Return the (X, Y) coordinate for the center point of the cell that contains the specified text.  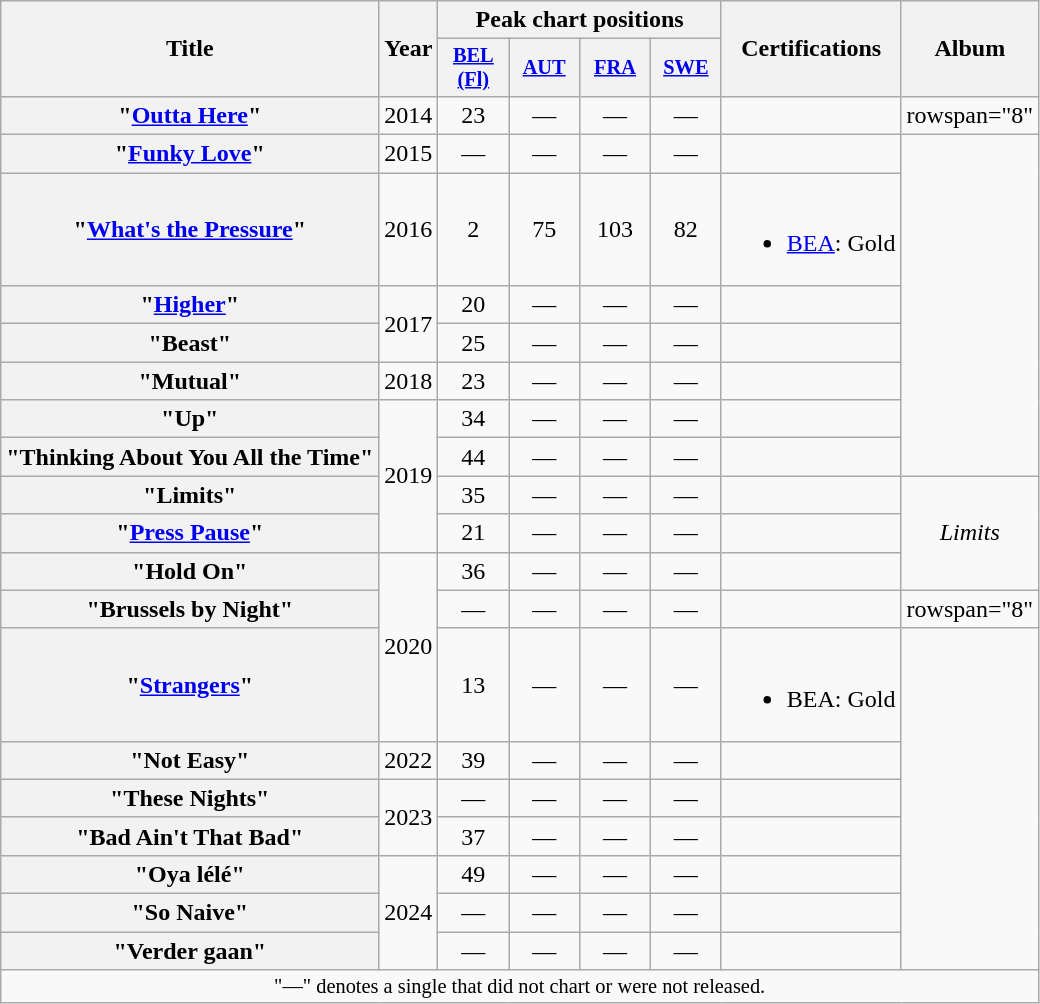
35 (474, 495)
Year (408, 49)
"—" denotes a single that did not chart or were not released. (520, 987)
36 (474, 571)
21 (474, 533)
"Not Easy" (190, 760)
34 (474, 419)
"Oya lélé" (190, 874)
"Funky Love" (190, 154)
2015 (408, 154)
75 (544, 230)
39 (474, 760)
"These Nights" (190, 798)
"Mutual" (190, 381)
2019 (408, 476)
Title (190, 49)
2014 (408, 115)
"Strangers" (190, 684)
44 (474, 457)
Certifications (811, 49)
"Beast" (190, 343)
49 (474, 874)
"Thinking About You All the Time" (190, 457)
2022 (408, 760)
82 (686, 230)
Limits (970, 533)
2024 (408, 912)
25 (474, 343)
"Up" (190, 419)
"Verder gaan" (190, 951)
2020 (408, 646)
103 (616, 230)
"Hold On" (190, 571)
2018 (408, 381)
SWE (686, 68)
"Bad Ain't That Bad" (190, 836)
2023 (408, 817)
"Outta Here" (190, 115)
"Press Pause" (190, 533)
"So Naive" (190, 913)
"Limits" (190, 495)
"Brussels by Night" (190, 609)
2017 (408, 324)
2016 (408, 230)
AUT (544, 68)
Album (970, 49)
"What's the Pressure" (190, 230)
Peak chart positions (580, 20)
13 (474, 684)
FRA (616, 68)
37 (474, 836)
2 (474, 230)
"Higher" (190, 305)
20 (474, 305)
BEL(Fl) (474, 68)
